Search for the cell housing the specified text and yield its (X, Y) center coordinate. 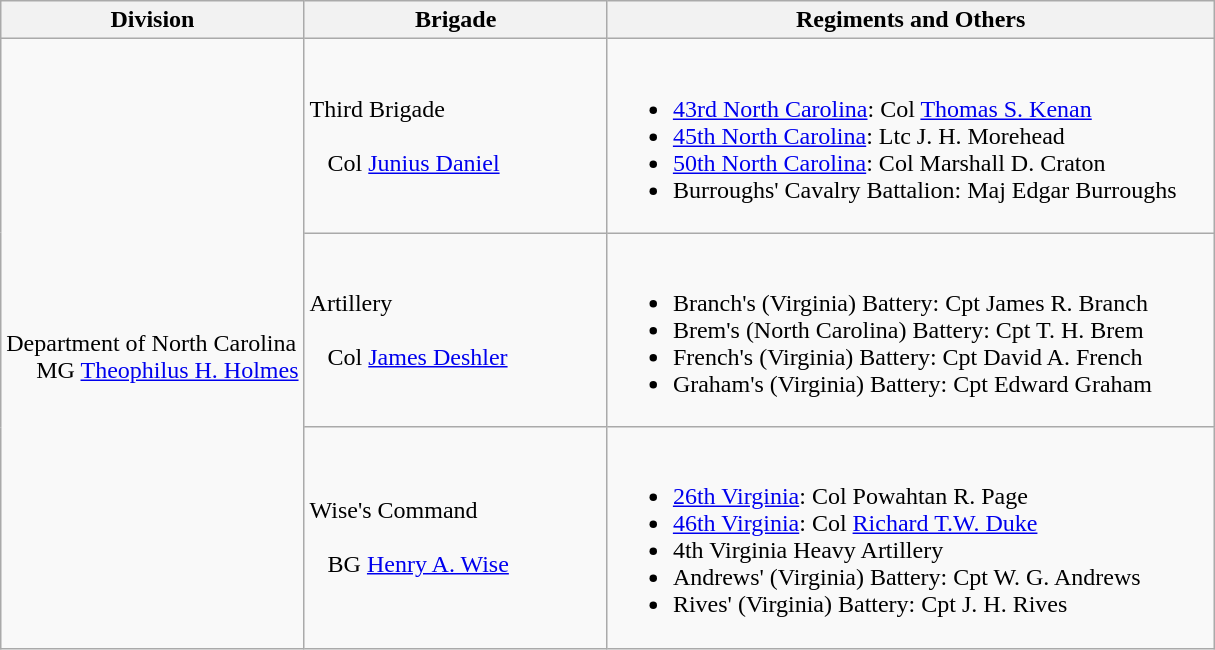
Third Brigade Col Junius Daniel (456, 136)
Brigade (456, 20)
Department of North Carolina MG Theophilus H. Holmes (152, 344)
Regiments and Others (910, 20)
Artillery Col James Deshler (456, 330)
Division (152, 20)
Wise's Command BG Henry A. Wise (456, 538)
